Detect which cell encompasses the target text, then output its (x, y) center coordinate. 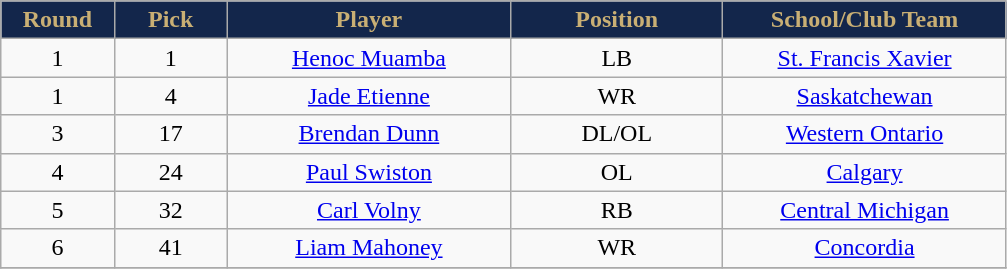
School/Club Team (864, 20)
Concordia (864, 248)
6 (58, 248)
17 (170, 134)
LB (617, 58)
Brendan Dunn (368, 134)
Paul Swiston (368, 172)
Jade Etienne (368, 96)
Saskatchewan (864, 96)
32 (170, 210)
RB (617, 210)
Round (58, 20)
Pick (170, 20)
Player (368, 20)
Liam Mahoney (368, 248)
Calgary (864, 172)
5 (58, 210)
Henoc Muamba (368, 58)
41 (170, 248)
Central Michigan (864, 210)
Position (617, 20)
DL/OL (617, 134)
24 (170, 172)
St. Francis Xavier (864, 58)
OL (617, 172)
3 (58, 134)
Western Ontario (864, 134)
Carl Volny (368, 210)
